Extract the [X, Y] coordinate from the center of the cell holding the provided text.  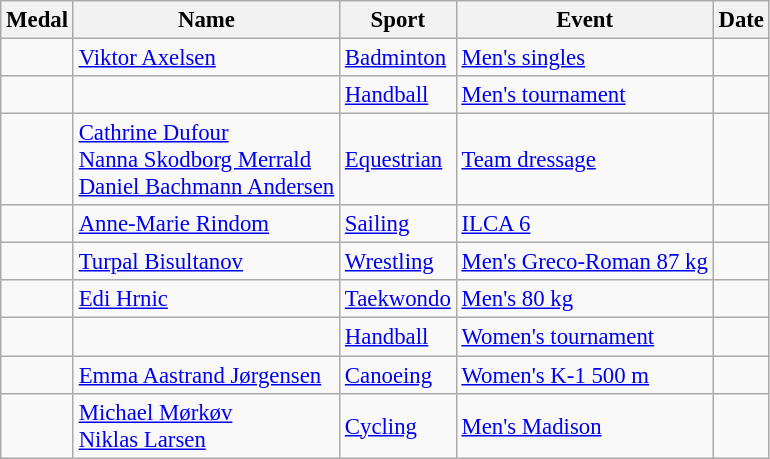
Sport [398, 20]
Equestrian [398, 160]
Women's tournament [584, 337]
Edi Hrnic [206, 299]
Michael MørkøvNiklas Larsen [206, 426]
Cycling [398, 426]
Badminton [398, 58]
Turpal Bisultanov [206, 262]
Men's Greco-Roman 87 kg [584, 262]
Women's K-1 500 m [584, 375]
Taekwondo [398, 299]
Men's Madison [584, 426]
Men's singles [584, 58]
Event [584, 20]
Anne-Marie Rindom [206, 224]
Sailing [398, 224]
ILCA 6 [584, 224]
Date [741, 20]
Name [206, 20]
Men's 80 kg [584, 299]
Canoeing [398, 375]
Medal [38, 20]
Wrestling [398, 262]
Men's tournament [584, 95]
Emma Aastrand Jørgensen [206, 375]
Team dressage [584, 160]
Viktor Axelsen [206, 58]
Cathrine DufourNanna Skodborg MerraldDaniel Bachmann Andersen [206, 160]
